Determine the [x, y] coordinate at the center of the cell enclosing the given text.  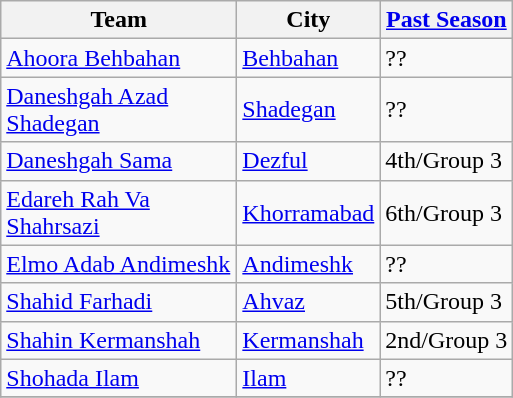
Kermanshah [308, 340]
Shadegan [308, 110]
Elmo Adab Andimeshk [119, 264]
Ilam [308, 378]
2nd/Group 3 [446, 340]
Edareh Rah Va Shahrsazi [119, 212]
Team [119, 20]
Ahoora Behbahan [119, 58]
Andimeshk [308, 264]
5th/Group 3 [446, 302]
Behbahan [308, 58]
Shohada Ilam [119, 378]
Past Season [446, 20]
Daneshgah Sama [119, 161]
Daneshgah Azad Shadegan [119, 110]
Shahin Kermanshah [119, 340]
City [308, 20]
Ahvaz [308, 302]
Dezful [308, 161]
4th/Group 3 [446, 161]
Khorramabad [308, 212]
6th/Group 3 [446, 212]
Shahid Farhadi [119, 302]
